Scan for the cell matching the given text and deliver its (X, Y) coordinate at center. 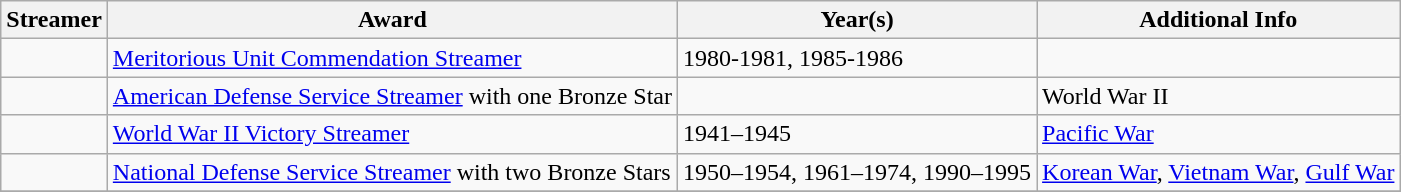
World War II (1218, 96)
Award (392, 20)
Streamer (54, 20)
1941–1945 (858, 134)
Additional Info (1218, 20)
Meritorious Unit Commendation Streamer (392, 58)
Pacific War (1218, 134)
Year(s) (858, 20)
World War II Victory Streamer (392, 134)
National Defense Service Streamer with two Bronze Stars (392, 172)
Korean War, Vietnam War, Gulf War (1218, 172)
American Defense Service Streamer with one Bronze Star (392, 96)
1950–1954, 1961–1974, 1990–1995 (858, 172)
1980-1981, 1985-1986 (858, 58)
